Pinpoint the cell where the given text exists, returning its (x, y) midpoint coordinate. 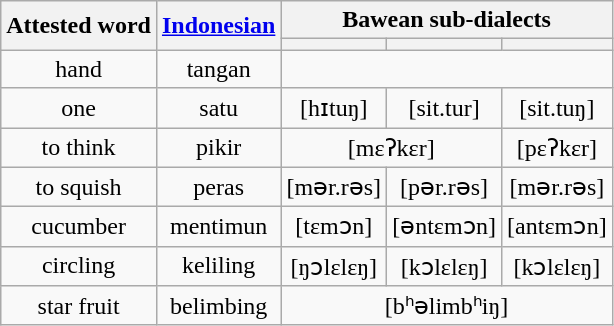
[sit.tur] (444, 108)
[bʰǝlimbʰiŋ] (446, 306)
one (79, 108)
[pǝr.rǝs] (444, 187)
keliling (218, 266)
[tεmɔn] (334, 227)
[hɪtuŋ] (334, 108)
circling (79, 266)
Attested word (79, 26)
[pεʔkεr] (558, 148)
[antεmɔn] (558, 227)
mentimun (218, 227)
[ǝntεmɔn] (444, 227)
peras (218, 187)
tangan (218, 69)
[sit.tuŋ] (558, 108)
to think (79, 148)
Indonesian (218, 26)
pikir (218, 148)
[mεʔkεr] (392, 148)
belimbing (218, 306)
hand (79, 69)
to squish (79, 187)
[ŋɔlεlεŋ] (334, 266)
Bawean sub-dialects (446, 20)
satu (218, 108)
star fruit (79, 306)
cucumber (79, 227)
